Return the [x, y] coordinate for the center point of the cell that contains the specified text.  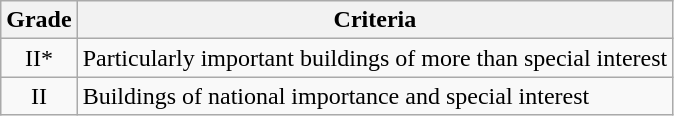
Buildings of national importance and special interest [375, 96]
Particularly important buildings of more than special interest [375, 58]
Grade [39, 20]
II [39, 96]
II* [39, 58]
Criteria [375, 20]
